Search for the cell housing the specified text and yield its (x, y) center coordinate. 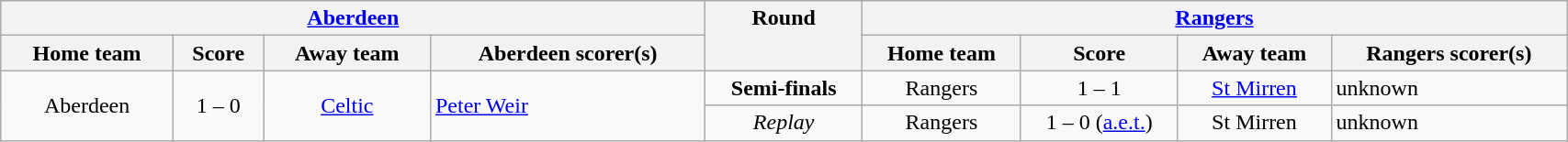
1 – 0 (219, 105)
1 – 0 (a.e.t.) (1099, 123)
Rangers scorer(s) (1450, 53)
Peter Weir (568, 105)
Replay (784, 123)
Aberdeen scorer(s) (568, 53)
Celtic (347, 105)
Semi-finals (784, 88)
1 – 1 (1099, 88)
Round (784, 36)
